Locate the cell with the specified text and output its (X, Y) center coordinate. 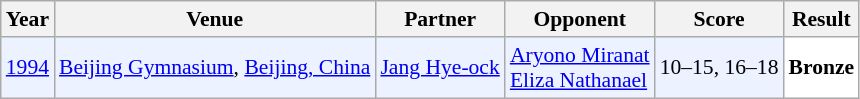
1994 (28, 68)
Score (720, 19)
Opponent (580, 19)
Aryono Miranat Eliza Nathanael (580, 68)
Result (821, 19)
Partner (440, 19)
Venue (214, 19)
10–15, 16–18 (720, 68)
Bronze (821, 68)
Beijing Gymnasium, Beijing, China (214, 68)
Jang Hye-ock (440, 68)
Year (28, 19)
